Identify which cell holds the provided text, then report its [x, y] central coordinate. 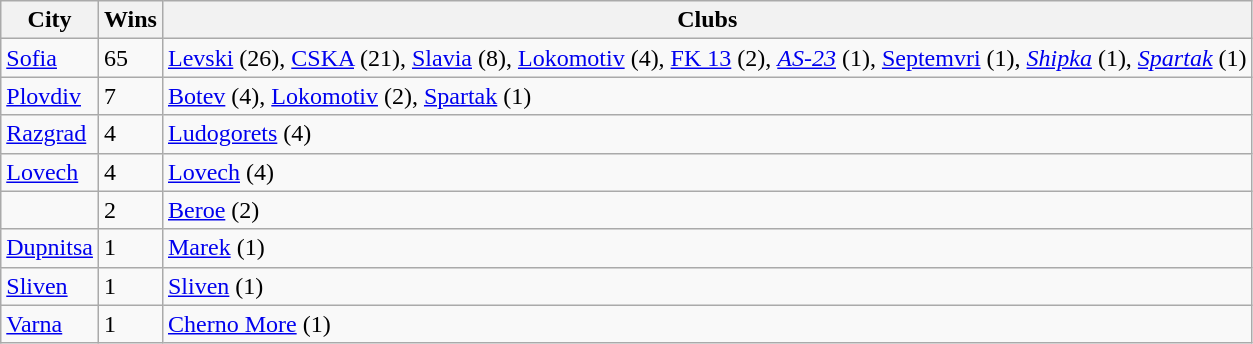
Cherno More (1) [707, 324]
City [50, 20]
Dupnitsa [50, 248]
2 [130, 210]
Sofia [50, 58]
Ludogorets (4) [707, 134]
Botev (4), Lokomotiv (2), Spartak (1) [707, 96]
Varna [50, 324]
Marek (1) [707, 248]
Sliven [50, 286]
Beroe (2) [707, 210]
Plovdiv [50, 96]
Clubs [707, 20]
Wins [130, 20]
7 [130, 96]
Razgrad [50, 134]
Sliven (1) [707, 286]
Lovech [50, 172]
Lovech (4) [707, 172]
65 [130, 58]
Levski (26), CSKA (21), Slavia (8), Lokomotiv (4), FK 13 (2), AS-23 (1), Septemvri (1), Shipka (1), Spartak (1) [707, 58]
